From the cell containing the given text, extract its center point as (X, Y) coordinate. 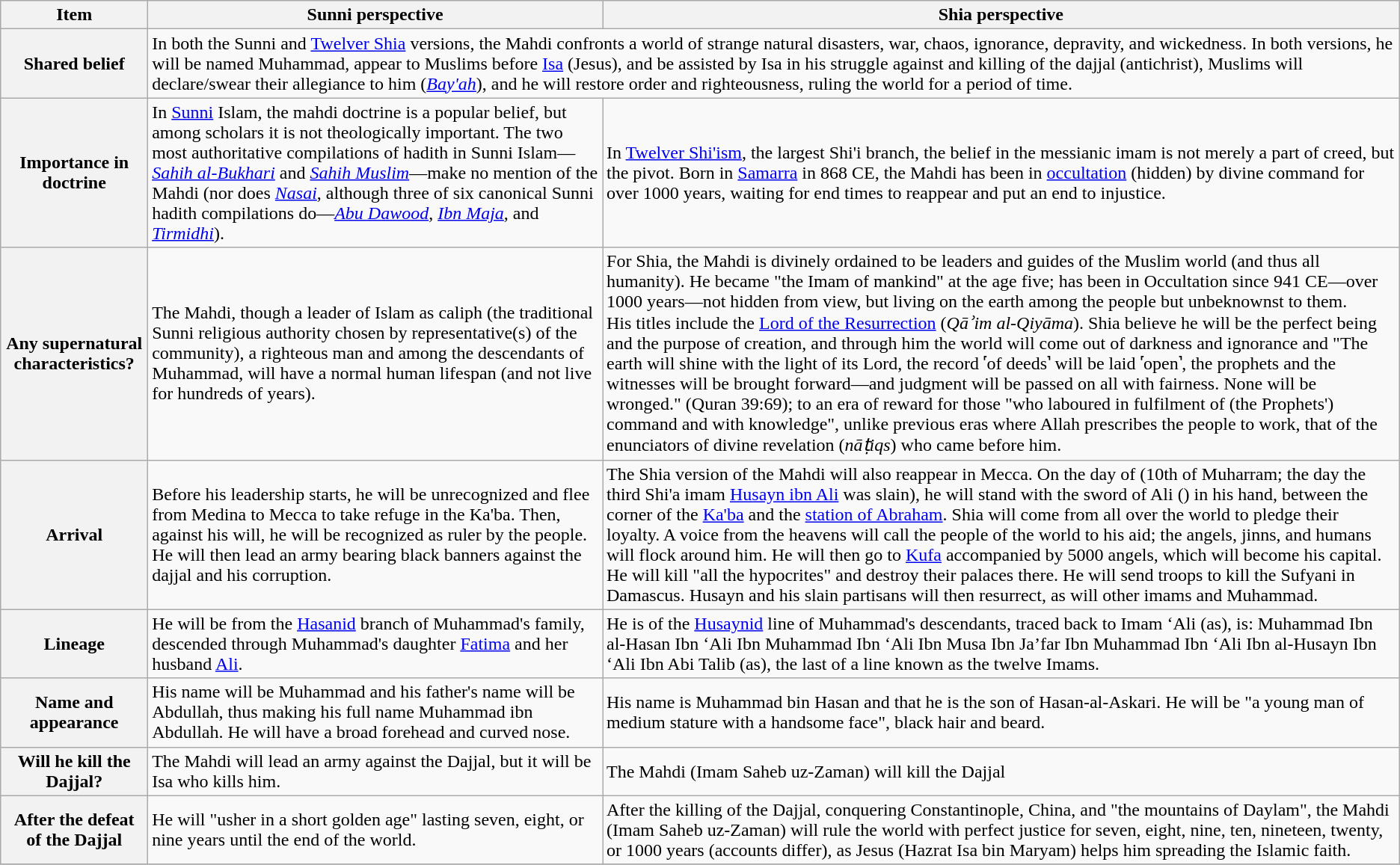
Importance in doctrine (75, 173)
Item (75, 15)
He will "usher in a short golden age" lasting seven, eight, or nine years until the end of the world. (375, 830)
Shared belief (75, 64)
Lineage (75, 644)
Arrival (75, 535)
He will be from the Hasanid branch of Muhammad's family, descended through Muhammad's daughter Fatima and her husband Ali. (375, 644)
After the defeat of the Dajjal (75, 830)
Will he kill the Dajjal? (75, 772)
Sunni perspective (375, 15)
Any supernatural characteristics? (75, 354)
The Mahdi (Imam Saheb uz-Zaman) will kill the Dajjal (1001, 772)
The Mahdi will lead an army against the Dajjal, but it will be Isa who kills him. (375, 772)
Name and appearance (75, 712)
Shia perspective (1001, 15)
